Return the [X, Y] coordinate for the center point of the cell that contains the specified text.  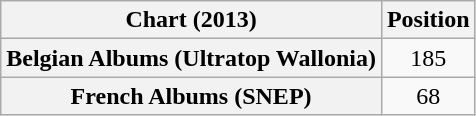
Position [428, 20]
French Albums (SNEP) [192, 96]
Chart (2013) [192, 20]
185 [428, 58]
Belgian Albums (Ultratop Wallonia) [192, 58]
68 [428, 96]
